For the text-containing cell, return its midpoint in [x, y] coordinate format. 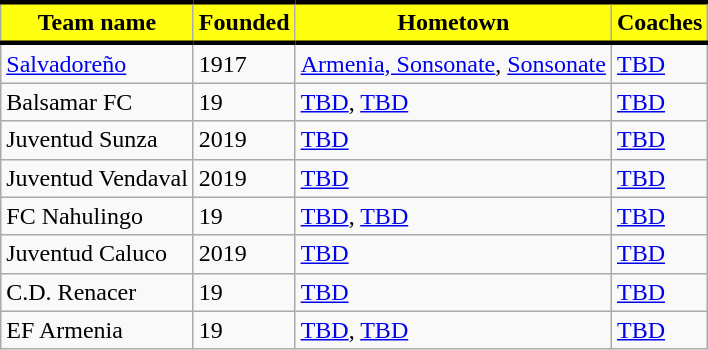
Balsamar FC [98, 102]
Hometown [453, 22]
Juventud Vendaval [98, 178]
EF Armenia [98, 330]
Salvadoreño [98, 63]
Team name [98, 22]
C.D. Renacer [98, 292]
Juventud Caluco [98, 254]
FC Nahulingo [98, 216]
Coaches [659, 22]
Armenia, Sonsonate, Sonsonate [453, 63]
1917 [244, 63]
Founded [244, 22]
Juventud Sunza [98, 140]
